From the cell containing the given text, extract its center point as [x, y] coordinate. 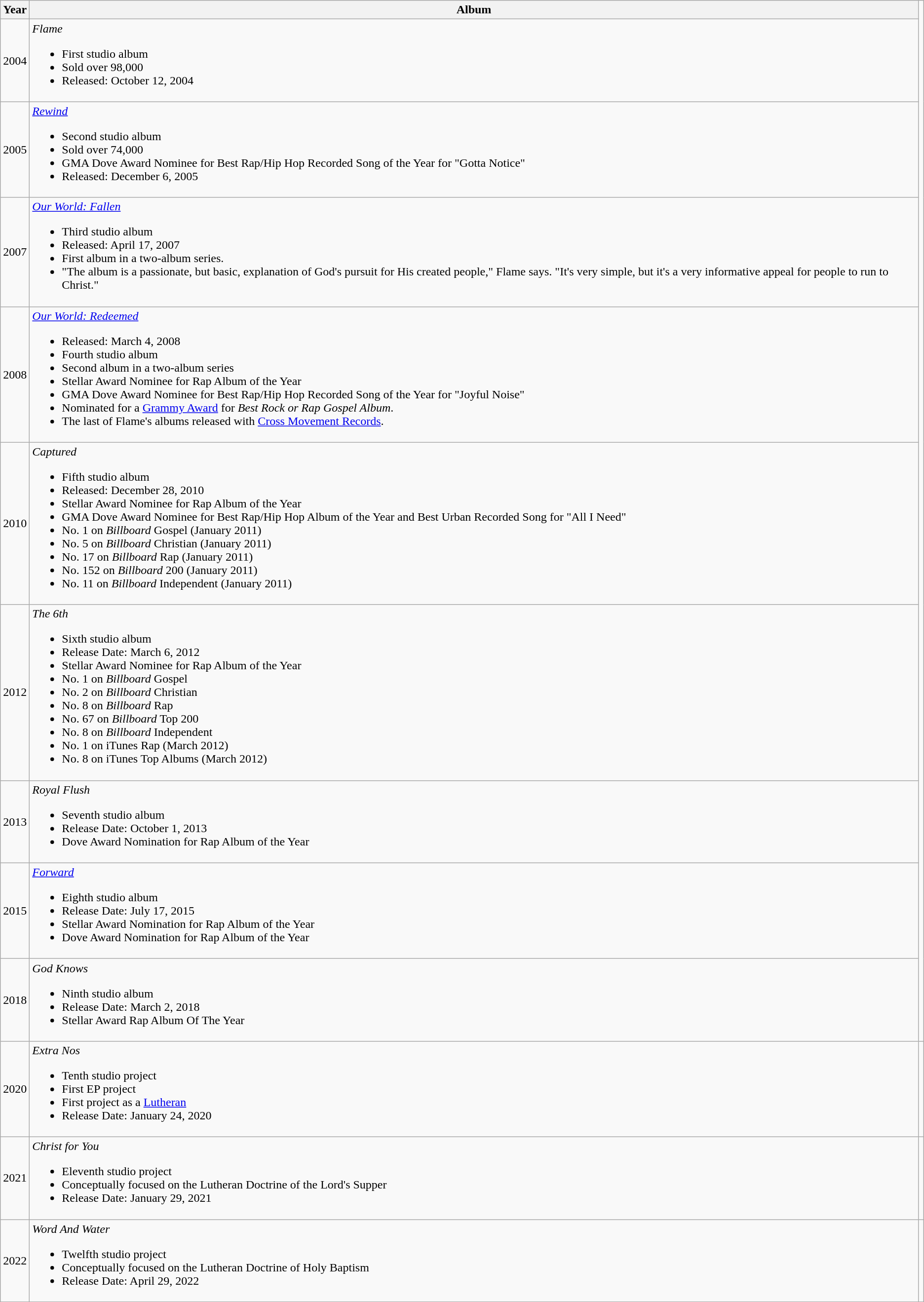
Album [474, 10]
FlameFirst studio albumSold over 98,000Released: October 12, 2004 [474, 60]
God KnowsNinth studio albumRelease Date: March 2, 2018Stellar Award Rap Album Of The Year [474, 1000]
2018 [15, 1000]
2007 [15, 252]
2012 [15, 692]
Extra NosTenth studio projectFirst EP projectFirst project as a LutheranRelease Date: January 24, 2020 [474, 1089]
2005 [15, 150]
Christ for YouEleventh studio projectConceptually focused on the Lutheran Doctrine of the Lord's SupperRelease Date: January 29, 2021 [474, 1178]
2013 [15, 821]
2022 [15, 1261]
Royal FlushSeventh studio albumRelease Date: October 1, 2013Dove Award Nomination for Rap Album of the Year [474, 821]
2010 [15, 523]
2004 [15, 60]
2020 [15, 1089]
2015 [15, 911]
2008 [15, 374]
Year [15, 10]
2021 [15, 1178]
Word And WaterTwelfth studio projectConceptually focused on the Lutheran Doctrine of Holy BaptismRelease Date: April 29, 2022 [474, 1261]
